Return the [X, Y] coordinate for the center point of the cell that contains the specified text.  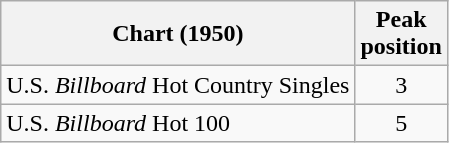
3 [401, 85]
5 [401, 123]
Peakposition [401, 34]
U.S. Billboard Hot 100 [178, 123]
U.S. Billboard Hot Country Singles [178, 85]
Chart (1950) [178, 34]
